Return the [X, Y] coordinate for the center point of the cell that contains the specified text.  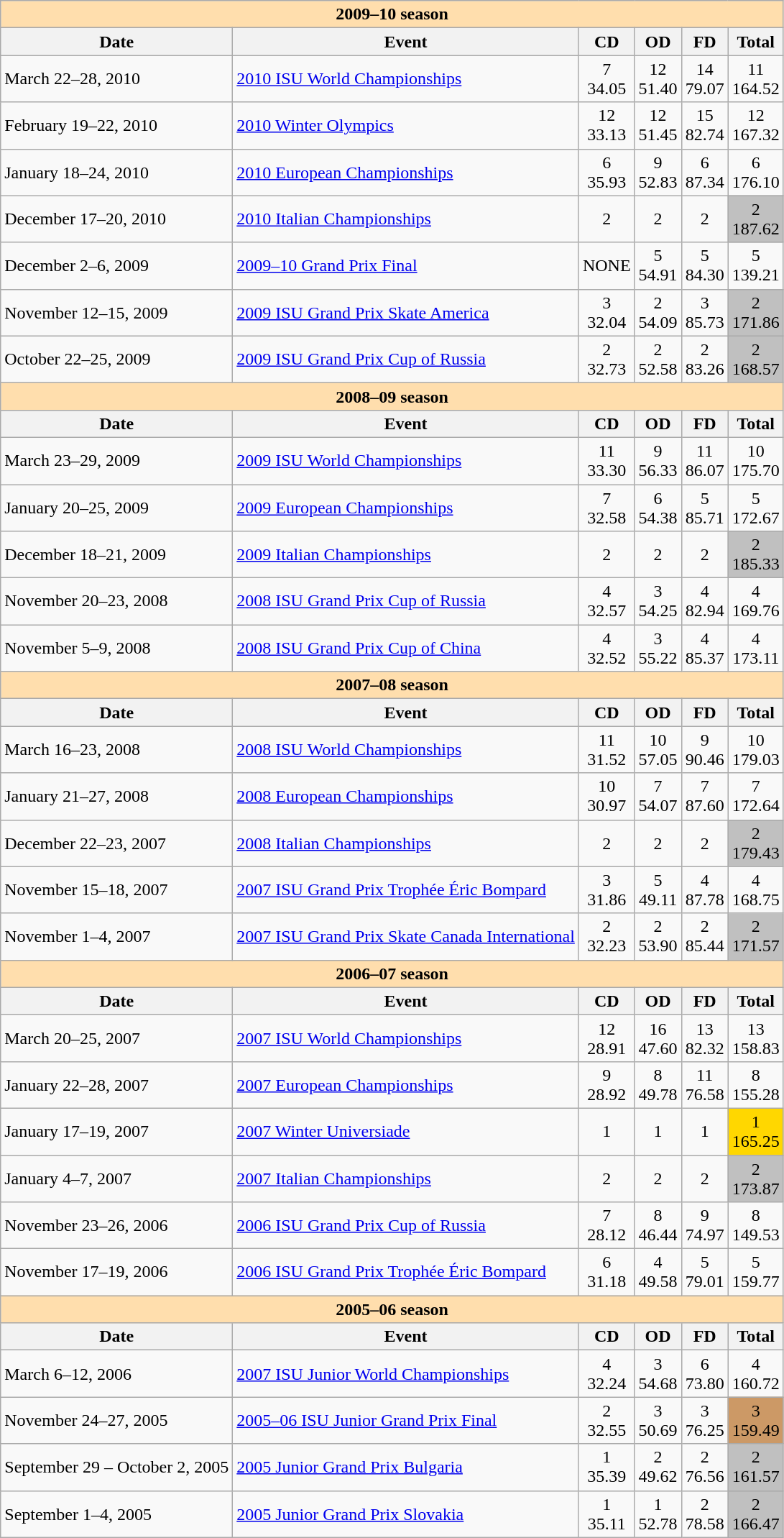
2 85.44 [704, 936]
3 54.68 [658, 1373]
10 57.05 [658, 749]
November 5–9, 2008 [116, 649]
7 54.07 [658, 797]
11 33.30 [607, 460]
2007 Italian Championships [406, 1178]
November 1–4, 2007 [116, 936]
2010 Italian Championships [406, 219]
2009–10 Grand Prix Final [406, 266]
2010 ISU World Championships [406, 79]
12 51.45 [658, 125]
2 166.47 [756, 1514]
5 49.11 [658, 890]
9 56.33 [658, 460]
January 4–7, 2007 [116, 1178]
December 18–21, 2009 [116, 555]
6 87.34 [704, 173]
3 31.86 [607, 890]
January 21–27, 2008 [116, 797]
10 179.03 [756, 749]
December 22–23, 2007 [116, 843]
January 17–19, 2007 [116, 1132]
6 31.18 [607, 1273]
November 12–15, 2009 [116, 312]
January 22–28, 2007 [116, 1084]
2009 Italian Championships [406, 555]
1 35.11 [607, 1514]
2 32.73 [607, 360]
6 35.93 [607, 173]
2005 Junior Grand Prix Bulgaria [406, 1467]
7 32.58 [607, 508]
2006–07 season [392, 974]
2 76.56 [704, 1467]
4 160.72 [756, 1373]
January 20–25, 2009 [116, 508]
5 84.30 [704, 266]
November 15–18, 2007 [116, 890]
March 16–23, 2008 [116, 749]
1 35.39 [607, 1467]
2009–10 season [392, 14]
9 74.97 [704, 1225]
4 173.11 [756, 649]
2008 ISU Grand Prix Cup of China [406, 649]
2007–08 season [392, 685]
2009 ISU Grand Prix Cup of Russia [406, 360]
11 86.07 [704, 460]
February 19–22, 2010 [116, 125]
December 2–6, 2009 [116, 266]
2 179.43 [756, 843]
3 32.04 [607, 312]
2009 ISU Grand Prix Skate America [406, 312]
6 73.80 [704, 1373]
7 28.12 [607, 1225]
November 23–26, 2006 [116, 1225]
2009 ISU World Championships [406, 460]
November 24–27, 2005 [116, 1421]
4 49.58 [658, 1273]
March 23–29, 2009 [116, 460]
3 76.25 [704, 1421]
2008 ISU World Championships [406, 749]
11 164.52 [756, 79]
January 18–24, 2010 [116, 173]
2 187.62 [756, 219]
2007 European Championships [406, 1084]
March 22–28, 2010 [116, 79]
9 52.83 [658, 173]
NONE [607, 266]
2 54.09 [658, 312]
November 20–23, 2008 [116, 601]
2 185.33 [756, 555]
9 28.92 [607, 1084]
2 83.26 [704, 360]
16 47.60 [658, 1038]
12 167.32 [756, 125]
8 46.44 [658, 1225]
2 173.87 [756, 1178]
3 55.22 [658, 649]
2007 ISU World Championships [406, 1038]
15 82.74 [704, 125]
7 87.60 [704, 797]
2 168.57 [756, 360]
2005 Junior Grand Prix Slovakia [406, 1514]
11 76.58 [704, 1084]
7 34.05 [607, 79]
2008 European Championships [406, 797]
5 172.67 [756, 508]
5 79.01 [704, 1273]
2006 ISU Grand Prix Trophée Éric Bompard [406, 1273]
5 54.91 [658, 266]
2007 ISU Grand Prix Skate Canada International [406, 936]
2 78.58 [704, 1514]
14 79.07 [704, 79]
4 32.52 [607, 649]
11 31.52 [607, 749]
2008 ISU Grand Prix Cup of Russia [406, 601]
4 169.76 [756, 601]
2006 ISU Grand Prix Cup of Russia [406, 1225]
2007 Winter Universiade [406, 1132]
4 87.78 [704, 890]
3 85.73 [704, 312]
4 168.75 [756, 890]
3 159.49 [756, 1421]
6 176.10 [756, 173]
2 171.57 [756, 936]
2 49.62 [658, 1467]
4 82.94 [704, 601]
8 155.28 [756, 1084]
10 30.97 [607, 797]
November 17–19, 2006 [116, 1273]
6 54.38 [658, 508]
March 20–25, 2007 [116, 1038]
13 82.32 [704, 1038]
12 33.13 [607, 125]
2 32.55 [607, 1421]
12 51.40 [658, 79]
5 139.21 [756, 266]
9 90.46 [704, 749]
March 6–12, 2006 [116, 1373]
3 54.25 [658, 601]
4 85.37 [704, 649]
5 85.71 [704, 508]
September 1–4, 2005 [116, 1514]
2 32.23 [607, 936]
2005–06 ISU Junior Grand Prix Final [406, 1421]
7 172.64 [756, 797]
2007 ISU Junior World Championships [406, 1373]
12 28.91 [607, 1038]
2007 ISU Grand Prix Trophée Éric Bompard [406, 890]
2 52.58 [658, 360]
1 165.25 [756, 1132]
December 17–20, 2010 [116, 219]
10 175.70 [756, 460]
4 32.57 [607, 601]
October 22–25, 2009 [116, 360]
2010 Winter Olympics [406, 125]
4 32.24 [607, 1373]
5 159.77 [756, 1273]
2008 Italian Championships [406, 843]
September 29 – October 2, 2005 [116, 1467]
13 158.83 [756, 1038]
2005–06 season [392, 1309]
3 50.69 [658, 1421]
2 171.86 [756, 312]
1 52.78 [658, 1514]
2009 European Championships [406, 508]
2008–09 season [392, 396]
2 53.90 [658, 936]
2 161.57 [756, 1467]
2010 European Championships [406, 173]
8 49.78 [658, 1084]
8 149.53 [756, 1225]
